Identify which cell holds the provided text, then report its [x, y] central coordinate. 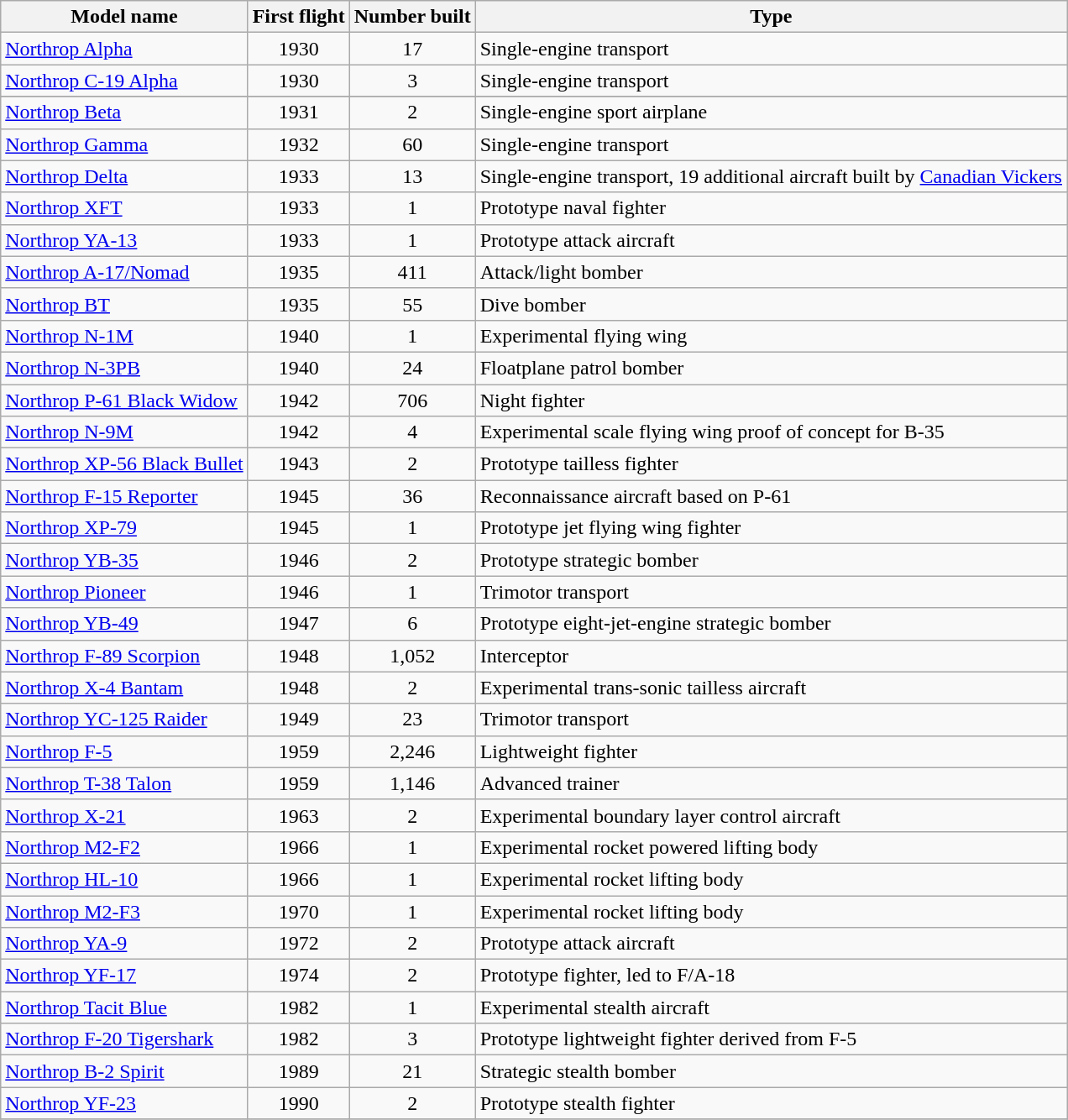
Northrop XP-79 [124, 528]
Northrop YB-35 [124, 560]
Northrop YB-49 [124, 624]
411 [412, 272]
2,246 [412, 751]
1990 [299, 1103]
Model name [124, 17]
Reconnaissance aircraft based on P-61 [771, 496]
Northrop F-20 Tigershark [124, 1039]
Floatplane patrol bomber [771, 368]
Northrop A-17/Nomad [124, 272]
Northrop F-5 [124, 751]
Lightweight fighter [771, 751]
1989 [299, 1071]
Single-engine transport, 19 additional aircraft built by Canadian Vickers [771, 176]
Prototype jet flying wing fighter [771, 528]
Northrop Delta [124, 176]
706 [412, 400]
Northrop Beta [124, 113]
Experimental stealth aircraft [771, 1007]
60 [412, 144]
Northrop Tacit Blue [124, 1007]
1949 [299, 720]
Northrop XP-56 Black Bullet [124, 464]
Prototype strategic bomber [771, 560]
Strategic stealth bomber [771, 1071]
Prototype tailless fighter [771, 464]
21 [412, 1071]
1,146 [412, 783]
Single-engine sport airplane [771, 113]
Northrop F-89 Scorpion [124, 656]
Northrop Pioneer [124, 592]
1931 [299, 113]
Northrop YF-17 [124, 976]
Type [771, 17]
Experimental rocket powered lifting body [771, 847]
6 [412, 624]
Northrop YC-125 Raider [124, 720]
Experimental trans-sonic tailless aircraft [771, 688]
Prototype lightweight fighter derived from F-5 [771, 1039]
Advanced trainer [771, 783]
Northrop BT [124, 304]
4 [412, 432]
Northrop N-3PB [124, 368]
Experimental flying wing [771, 336]
Northrop X-4 Bantam [124, 688]
Northrop B-2 Spirit [124, 1071]
Experimental scale flying wing proof of concept for B-35 [771, 432]
Northrop F-15 Reporter [124, 496]
Prototype eight-jet-engine strategic bomber [771, 624]
Northrop N-9M [124, 432]
23 [412, 720]
1932 [299, 144]
Northrop Alpha [124, 49]
Northrop YA-9 [124, 944]
36 [412, 496]
Northrop M2-F2 [124, 847]
Dive bomber [771, 304]
Attack/light bomber [771, 272]
Northrop T-38 Talon [124, 783]
First flight [299, 17]
13 [412, 176]
Northrop N-1M [124, 336]
1974 [299, 976]
1972 [299, 944]
Northrop HL-10 [124, 879]
Northrop YA-13 [124, 240]
Prototype fighter, led to F/A-18 [771, 976]
Northrop YF-23 [124, 1103]
Northrop P-61 Black Widow [124, 400]
1,052 [412, 656]
Prototype naval fighter [771, 208]
Northrop C-19 Alpha [124, 81]
1947 [299, 624]
Interceptor [771, 656]
24 [412, 368]
17 [412, 49]
Prototype stealth fighter [771, 1103]
Northrop M2-F3 [124, 911]
1963 [299, 815]
Northrop X-21 [124, 815]
Northrop Gamma [124, 144]
Experimental boundary layer control aircraft [771, 815]
Number built [412, 17]
55 [412, 304]
1943 [299, 464]
Night fighter [771, 400]
1970 [299, 911]
Northrop XFT [124, 208]
